Locate the cell with the specified text and output its (x, y) center coordinate. 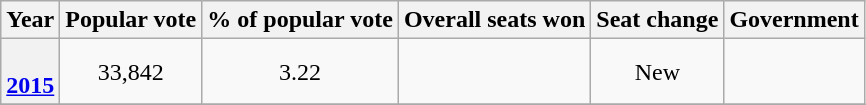
% of popular vote (300, 20)
Government (794, 20)
Year (30, 20)
Seat change (658, 20)
Overall seats won (494, 20)
New (658, 72)
3.22 (300, 72)
2015 (30, 72)
33,842 (131, 72)
Popular vote (131, 20)
